Return (x, y) of the center of cell containing provided text 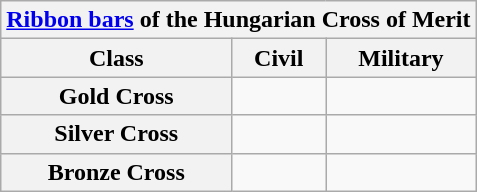
Civil (279, 58)
Ribbon bars of the Hungarian Cross of Merit (238, 20)
Bronze Cross (116, 172)
Class (116, 58)
Military (401, 58)
Silver Cross (116, 134)
Gold Cross (116, 96)
